For the text-containing cell, return its midpoint in [X, Y] coordinate format. 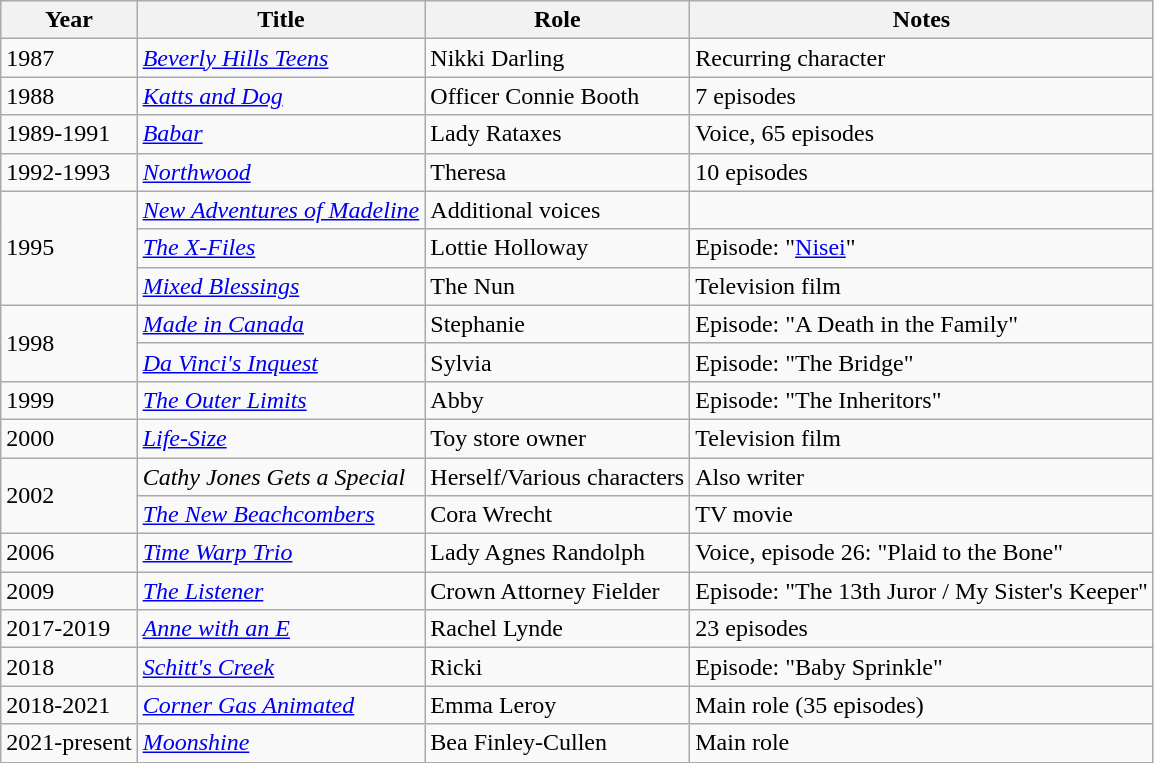
Episode: "The Inheritors" [922, 400]
Life-Size [281, 438]
Herself/Various characters [558, 477]
Episode: "The 13th Juror / My Sister's Keeper" [922, 591]
Cora Wrecht [558, 515]
7 episodes [922, 96]
Notes [922, 20]
Emma Leroy [558, 705]
Stephanie [558, 324]
Lottie Holloway [558, 248]
1999 [69, 400]
Episode: "A Death in the Family" [922, 324]
Episode: "The Bridge" [922, 362]
The Nun [558, 286]
Ricki [558, 667]
Time Warp Trio [281, 553]
Officer Connie Booth [558, 96]
Nikki Darling [558, 58]
Katts and Dog [281, 96]
Mixed Blessings [281, 286]
Also writer [922, 477]
Moonshine [281, 743]
Voice, 65 episodes [922, 134]
Sylvia [558, 362]
Main role [922, 743]
Da Vinci's Inquest [281, 362]
1988 [69, 96]
Role [558, 20]
23 episodes [922, 629]
2009 [69, 591]
Additional voices [558, 210]
Lady Rataxes [558, 134]
2018 [69, 667]
1992-1993 [69, 172]
Voice, episode 26: "Plaid to the Bone" [922, 553]
2006 [69, 553]
1989-1991 [69, 134]
Corner Gas Animated [281, 705]
Cathy Jones Gets a Special [281, 477]
2000 [69, 438]
2018-2021 [69, 705]
Recurring character [922, 58]
Episode: "Nisei" [922, 248]
1987 [69, 58]
Beverly Hills Teens [281, 58]
Babar [281, 134]
The X-Files [281, 248]
The Outer Limits [281, 400]
1998 [69, 343]
Bea Finley-Cullen [558, 743]
New Adventures of Madeline [281, 210]
Crown Attorney Fielder [558, 591]
TV movie [922, 515]
Theresa [558, 172]
Toy store owner [558, 438]
Northwood [281, 172]
10 episodes [922, 172]
Rachel Lynde [558, 629]
The New Beachcombers [281, 515]
Episode: "Baby Sprinkle" [922, 667]
Made in Canada [281, 324]
Main role (35 episodes) [922, 705]
Year [69, 20]
2002 [69, 496]
Lady Agnes Randolph [558, 553]
Schitt's Creek [281, 667]
2021-present [69, 743]
Title [281, 20]
Abby [558, 400]
The Listener [281, 591]
1995 [69, 248]
2017-2019 [69, 629]
Anne with an E [281, 629]
